From the cell containing the given text, extract its center point as (X, Y) coordinate. 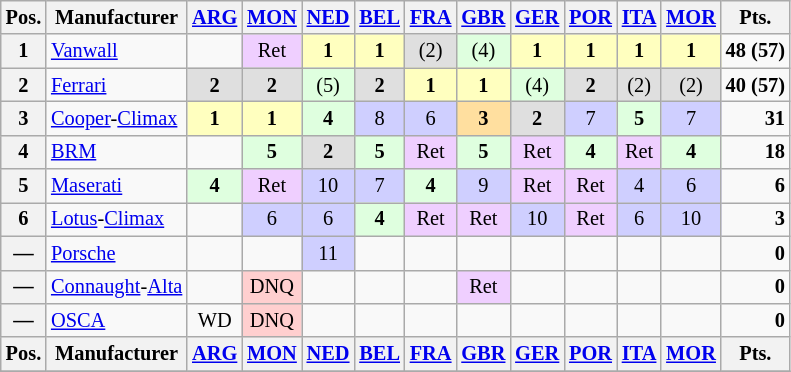
40 (57) (756, 85)
WD (214, 320)
31 (756, 118)
Ferrari (116, 85)
Cooper-Climax (116, 118)
48 (57) (756, 51)
Lotus-Climax (116, 219)
9 (483, 186)
BRM (116, 152)
18 (756, 152)
Connaught-Alta (116, 287)
Porsche (116, 253)
OSCA (116, 320)
Vanwall (116, 51)
8 (379, 118)
(5) (328, 85)
Maserati (116, 186)
11 (328, 253)
